For the text-containing cell, return its midpoint in [x, y] coordinate format. 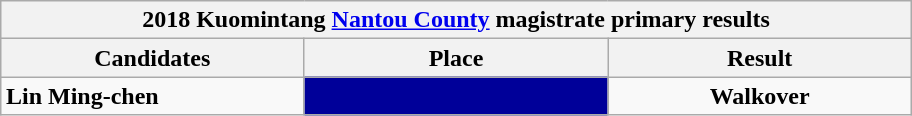
2018 Kuomintang Nantou County magistrate primary results [456, 20]
Result [760, 58]
Lin Ming-chen [152, 96]
Candidates [152, 58]
Place [456, 58]
Walkover [760, 96]
